Return [X, Y] of the center of cell containing provided text 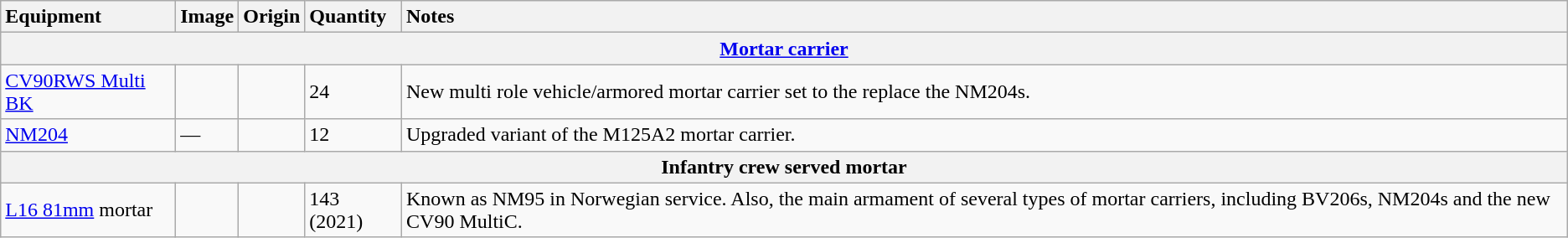
L16 81mm mortar [89, 210]
Quantity [353, 17]
12 [353, 135]
Infantry crew served mortar [784, 167]
Equipment [89, 17]
24 [353, 92]
Image [208, 17]
— [208, 135]
NM204 [89, 135]
Upgraded variant of the M125A2 mortar carrier. [985, 135]
New multi role vehicle/armored mortar carrier set to the replace the NM204s. [985, 92]
CV90RWS Multi BK [89, 92]
Origin [271, 17]
143 (2021) [353, 210]
Mortar carrier [784, 49]
Notes [985, 17]
Known as NM95 in Norwegian service. Also, the main armament of several types of mortar carriers, including BV206s, NM204s and the new CV90 MultiC. [985, 210]
